Extract the [X, Y] coordinate from the center of the cell holding the provided text.  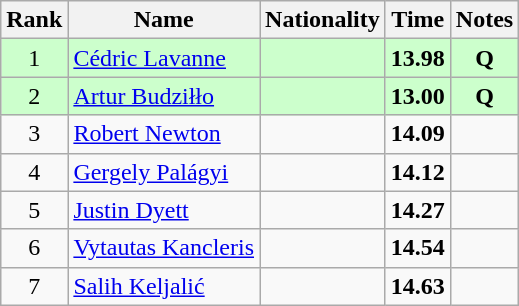
Nationality [323, 20]
Artur Budziłło [164, 96]
Vytautas Kancleris [164, 248]
4 [34, 172]
Name [164, 20]
Time [418, 20]
14.27 [418, 210]
Notes [484, 20]
14.09 [418, 134]
7 [34, 286]
Salih Keljalić [164, 286]
Robert Newton [164, 134]
3 [34, 134]
1 [34, 58]
14.54 [418, 248]
Cédric Lavanne [164, 58]
2 [34, 96]
Gergely Palágyi [164, 172]
Rank [34, 20]
Justin Dyett [164, 210]
14.63 [418, 286]
13.00 [418, 96]
13.98 [418, 58]
14.12 [418, 172]
5 [34, 210]
6 [34, 248]
